Capture the cell that displays the provided text and extract its [x, y] central coordinate. 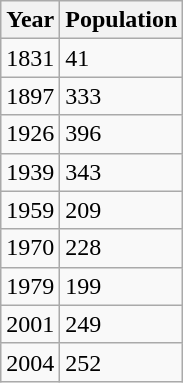
199 [122, 286]
252 [122, 362]
249 [122, 324]
228 [122, 248]
1897 [30, 96]
41 [122, 58]
333 [122, 96]
Population [122, 20]
1831 [30, 58]
1959 [30, 210]
1939 [30, 172]
2004 [30, 362]
1970 [30, 248]
343 [122, 172]
396 [122, 134]
1926 [30, 134]
1979 [30, 286]
2001 [30, 324]
209 [122, 210]
Year [30, 20]
